Provide the [X, Y] coordinate of the cell's center where the given text is located.  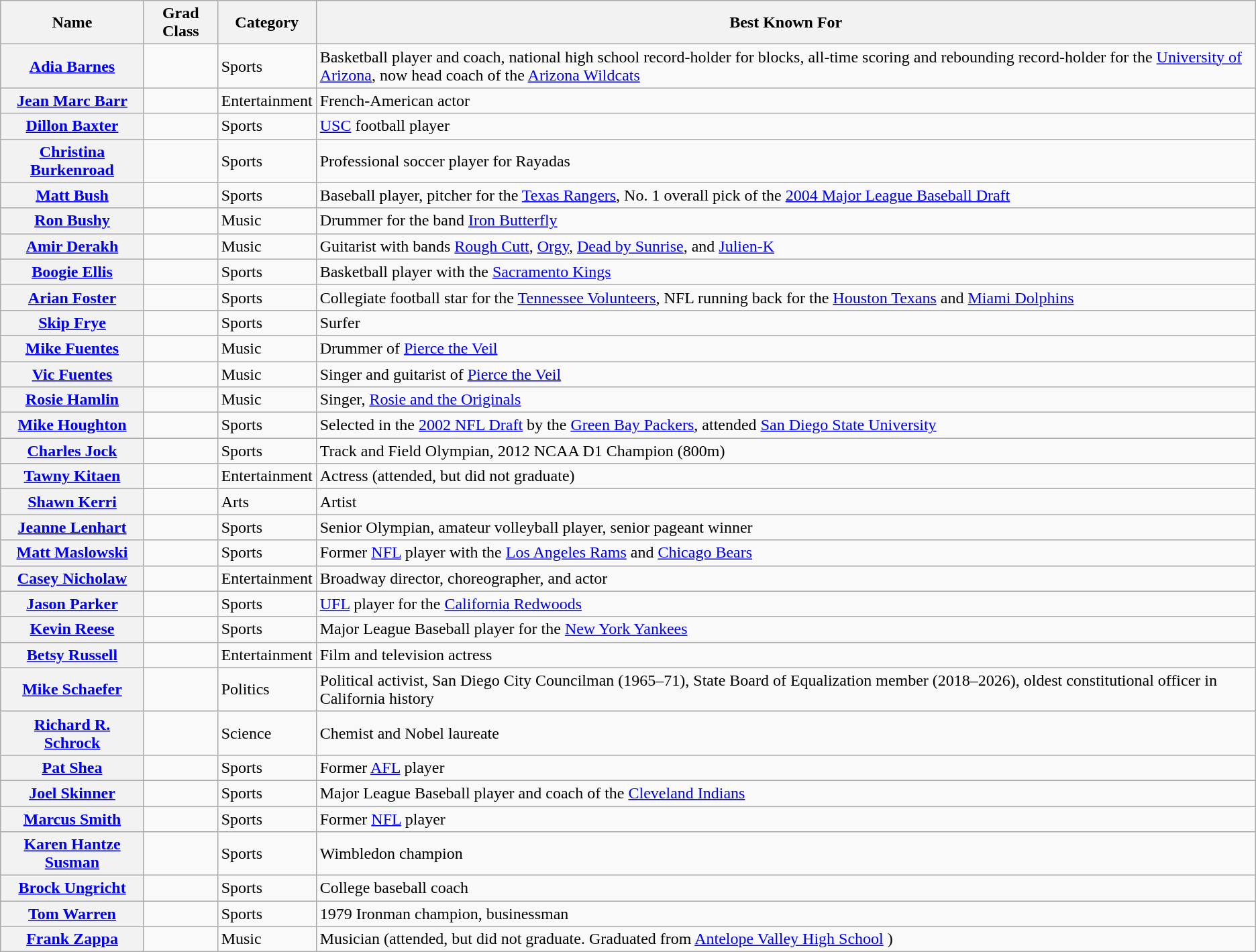
Baseball player, pitcher for the Texas Rangers, No. 1 overall pick of the 2004 Major League Baseball Draft [786, 195]
Drummer of Pierce the Veil [786, 348]
Basketball player with the Sacramento Kings [786, 272]
Kevin Reese [72, 629]
Matt Maslowski [72, 553]
Christina Burkenroad [72, 161]
Marcus Smith [72, 819]
Jean Marc Barr [72, 101]
Vic Fuentes [72, 374]
Richard R. Schrock [72, 733]
Politics [267, 690]
Senior Olympian, amateur volleyball player, senior pageant winner [786, 527]
Chemist and Nobel laureate [786, 733]
Former NFL player [786, 819]
Science [267, 733]
Major League Baseball player and coach of the Cleveland Indians [786, 793]
Category [267, 23]
Former NFL player with the Los Angeles Rams and Chicago Bears [786, 553]
Tom Warren [72, 914]
Musician (attended, but did not graduate. Graduated from Antelope Valley High School ) [786, 939]
Name [72, 23]
Skip Frye [72, 323]
Frank Zappa [72, 939]
Grad Class [180, 23]
Singer, Rosie and the Originals [786, 400]
Rosie Hamlin [72, 400]
Former AFL player [786, 768]
1979 Ironman champion, businessman [786, 914]
Betsy Russell [72, 655]
Wimbledon champion [786, 853]
Tawny Kitaen [72, 476]
Karen Hantze Susman [72, 853]
Jeanne Lenhart [72, 527]
Collegiate football star for the Tennessee Volunteers, NFL running back for the Houston Texans and Miami Dolphins [786, 297]
Selected in the 2002 NFL Draft by the Green Bay Packers, attended San Diego State University [786, 425]
Drummer for the band Iron Butterfly [786, 221]
Artist [786, 502]
Dillon Baxter [72, 126]
French-American actor [786, 101]
Professional soccer player for Rayadas [786, 161]
Mike Houghton [72, 425]
Amir Derakh [72, 246]
Best Known For [786, 23]
Jason Parker [72, 604]
Brock Ungricht [72, 888]
Surfer [786, 323]
Charles Jock [72, 451]
Boogie Ellis [72, 272]
Singer and guitarist of Pierce the Veil [786, 374]
Actress (attended, but did not graduate) [786, 476]
Guitarist with bands Rough Cutt, Orgy, Dead by Sunrise, and Julien-K [786, 246]
Pat Shea [72, 768]
Shawn Kerri [72, 502]
Ron Bushy [72, 221]
Mike Fuentes [72, 348]
USC football player [786, 126]
Joel Skinner [72, 793]
Matt Bush [72, 195]
College baseball coach [786, 888]
Casey Nicholaw [72, 578]
Mike Schaefer [72, 690]
Film and television actress [786, 655]
Major League Baseball player for the New York Yankees [786, 629]
Arian Foster [72, 297]
Arts [267, 502]
Broadway director, choreographer, and actor [786, 578]
Adia Barnes [72, 66]
Track and Field Olympian, 2012 NCAA D1 Champion (800m) [786, 451]
UFL player for the California Redwoods [786, 604]
